Determine the [x, y] coordinate at the center of the cell enclosing the given text.  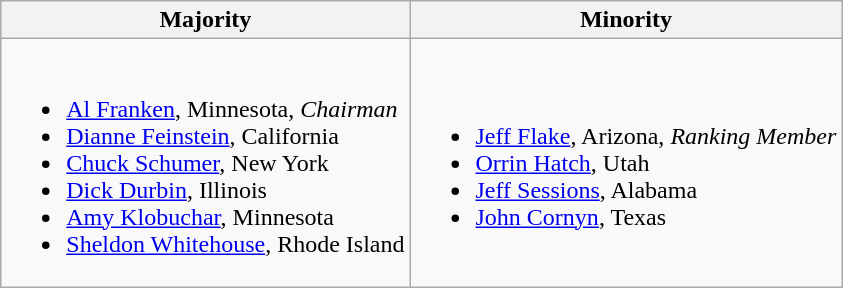
Minority [626, 20]
Majority [206, 20]
Jeff Flake, Arizona, Ranking MemberOrrin Hatch, UtahJeff Sessions, AlabamaJohn Cornyn, Texas [626, 163]
